Determine the [x, y] coordinate at the center of the cell enclosing the given text.  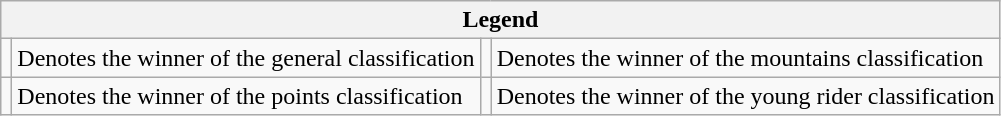
Denotes the winner of the young rider classification [746, 96]
Denotes the winner of the points classification [246, 96]
Legend [500, 20]
Denotes the winner of the general classification [246, 58]
Denotes the winner of the mountains classification [746, 58]
